Detect which cell encompasses the target text, then output its [X, Y] center coordinate. 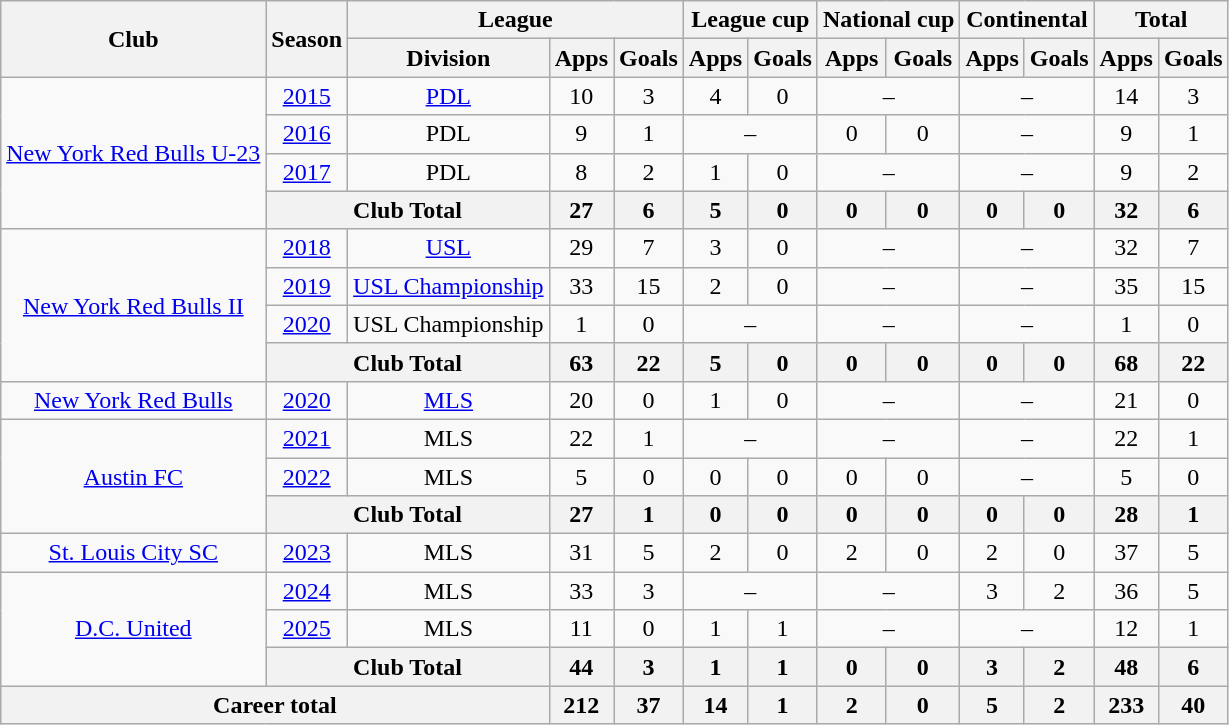
40 [1193, 705]
Continental [1027, 20]
D.C. United [134, 629]
2016 [307, 134]
12 [1126, 629]
New York Red Bulls U-23 [134, 153]
2018 [307, 248]
2017 [307, 172]
28 [1126, 515]
4 [715, 96]
36 [1126, 591]
St. Louis City SC [134, 553]
63 [581, 362]
2019 [307, 286]
Season [307, 39]
New York Red Bulls II [134, 305]
2021 [307, 438]
233 [1126, 705]
Career total [275, 705]
2022 [307, 477]
44 [581, 667]
National cup [888, 20]
48 [1126, 667]
212 [581, 705]
20 [581, 400]
League [516, 20]
8 [581, 172]
2025 [307, 629]
31 [581, 553]
21 [1126, 400]
2023 [307, 553]
USL [449, 248]
35 [1126, 286]
Austin FC [134, 476]
11 [581, 629]
Division [449, 58]
68 [1126, 362]
10 [581, 96]
2015 [307, 96]
New York Red Bulls [134, 400]
Total [1161, 20]
League cup [750, 20]
29 [581, 248]
Club [134, 39]
2024 [307, 591]
